Find where the given text appears and provide that cell's center as [X, Y] coordinate. 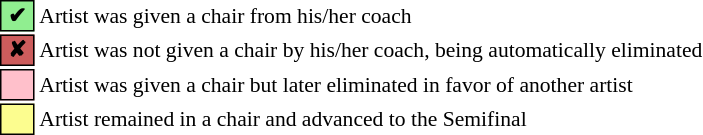
✘ [18, 50]
✔ [18, 16]
